Provide the [X, Y] coordinate of the cell's center where the given text is located.  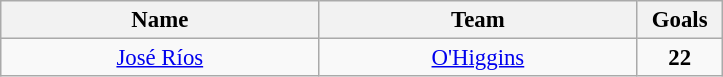
O'Higgins [478, 58]
Name [160, 20]
22 [680, 58]
Team [478, 20]
José Ríos [160, 58]
Goals [680, 20]
